Scan for the cell matching the given text and deliver its [X, Y] coordinate at center. 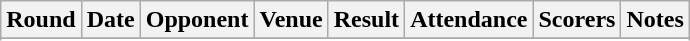
Notes [655, 20]
Result [366, 20]
Scorers [577, 20]
Opponent [197, 20]
Attendance [469, 20]
Date [110, 20]
Round [41, 20]
Venue [291, 20]
